Pinpoint the cell where the given text exists, returning its (X, Y) midpoint coordinate. 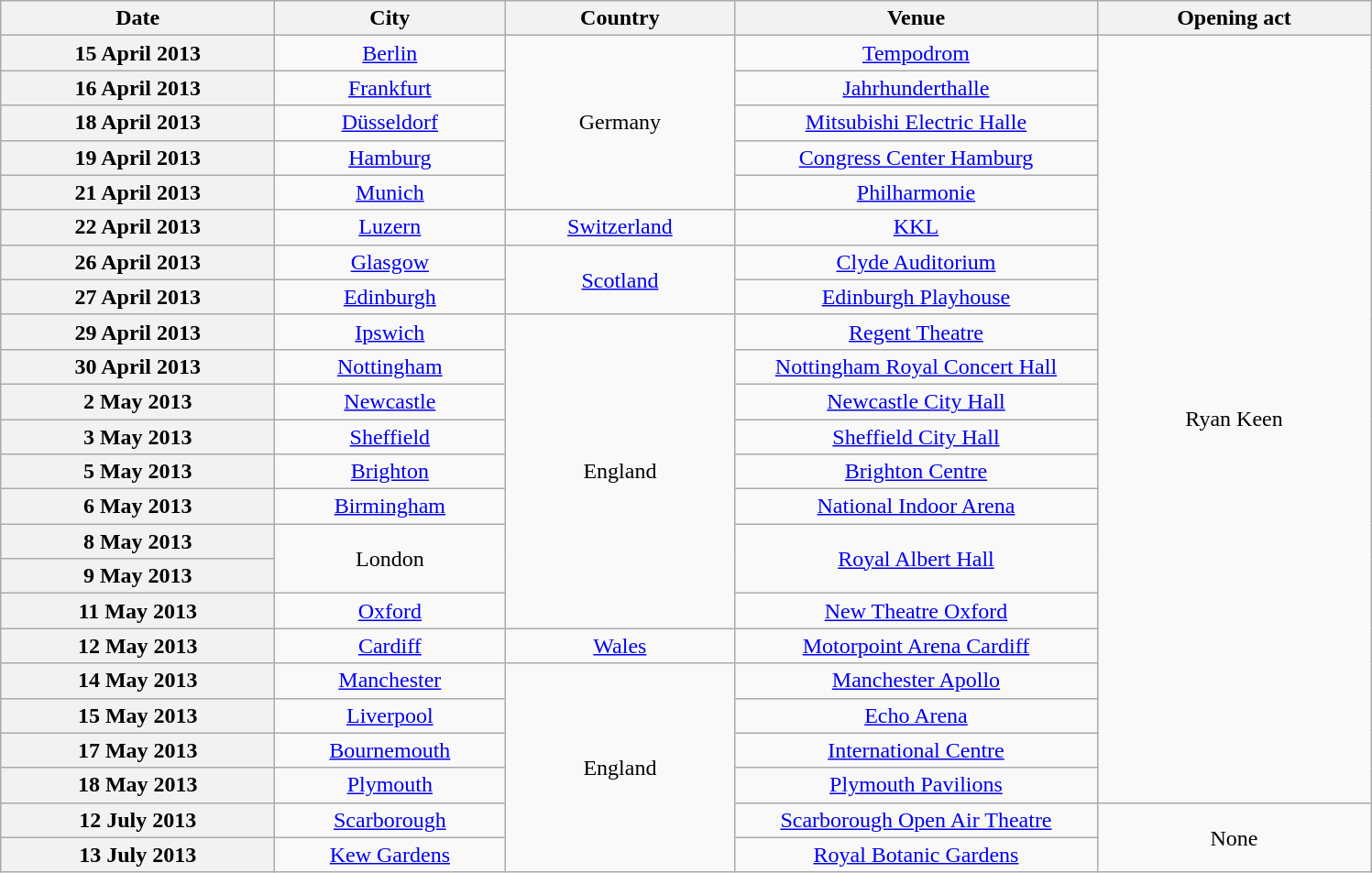
Liverpool (390, 715)
Newcastle (390, 401)
Nottingham Royal Concert Hall (916, 366)
Munich (390, 192)
12 May 2013 (137, 646)
Ryan Keen (1234, 420)
Congress Center Hamburg (916, 158)
National Indoor Arena (916, 507)
Country (620, 18)
16 April 2013 (137, 88)
Bournemouth (390, 750)
Sheffield City Hall (916, 437)
15 April 2013 (137, 53)
Scarborough Open Air Theatre (916, 820)
Berlin (390, 53)
London (390, 559)
18 May 2013 (137, 785)
Motorpoint Arena Cardiff (916, 646)
13 July 2013 (137, 855)
8 May 2013 (137, 541)
Germany (620, 123)
Plymouth (390, 785)
14 May 2013 (137, 681)
29 April 2013 (137, 332)
11 May 2013 (137, 611)
9 May 2013 (137, 576)
Venue (916, 18)
Ipswich (390, 332)
12 July 2013 (137, 820)
KKL (916, 227)
6 May 2013 (137, 507)
Newcastle City Hall (916, 401)
Scarborough (390, 820)
Scotland (620, 279)
Oxford (390, 611)
Cardiff (390, 646)
Hamburg (390, 158)
City (390, 18)
Wales (620, 646)
Opening act (1234, 18)
19 April 2013 (137, 158)
Date (137, 18)
Echo Arena (916, 715)
Nottingham (390, 366)
Frankfurt (390, 88)
3 May 2013 (137, 437)
Brighton Centre (916, 472)
2 May 2013 (137, 401)
Glasgow (390, 262)
Birmingham (390, 507)
Royal Albert Hall (916, 559)
5 May 2013 (137, 472)
Manchester (390, 681)
Mitsubishi Electric Halle (916, 123)
Clyde Auditorium (916, 262)
Switzerland (620, 227)
27 April 2013 (137, 297)
17 May 2013 (137, 750)
None (1234, 837)
International Centre (916, 750)
Kew Gardens (390, 855)
New Theatre Oxford (916, 611)
Edinburgh (390, 297)
Plymouth Pavilions (916, 785)
Royal Botanic Gardens (916, 855)
Sheffield (390, 437)
Jahrhunderthalle (916, 88)
Edinburgh Playhouse (916, 297)
Brighton (390, 472)
21 April 2013 (137, 192)
15 May 2013 (137, 715)
Philharmonie (916, 192)
26 April 2013 (137, 262)
22 April 2013 (137, 227)
30 April 2013 (137, 366)
Düsseldorf (390, 123)
Luzern (390, 227)
Regent Theatre (916, 332)
Manchester Apollo (916, 681)
Tempodrom (916, 53)
18 April 2013 (137, 123)
